Determine the (x, y) coordinate at the center of the cell enclosing the given text.  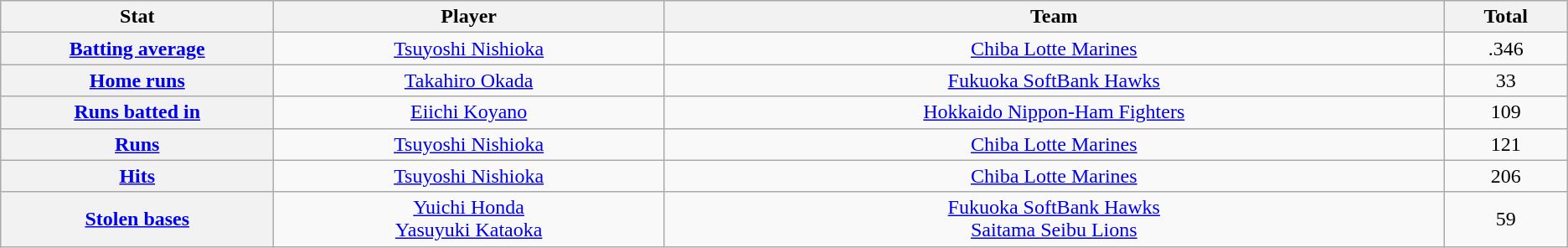
Fukuoka SoftBank Hawks (1055, 80)
121 (1506, 144)
Runs batted in (137, 112)
Stolen bases (137, 220)
Home runs (137, 80)
Fukuoka SoftBank HawksSaitama Seibu Lions (1055, 220)
Total (1506, 17)
Team (1055, 17)
Stat (137, 17)
Hits (137, 176)
Eiichi Koyano (469, 112)
Batting average (137, 49)
Takahiro Okada (469, 80)
59 (1506, 220)
Player (469, 17)
206 (1506, 176)
109 (1506, 112)
33 (1506, 80)
Yuichi HondaYasuyuki Kataoka (469, 220)
Runs (137, 144)
Hokkaido Nippon-Ham Fighters (1055, 112)
.346 (1506, 49)
